Determine the (x, y) coordinate at the center of the cell enclosing the given text.  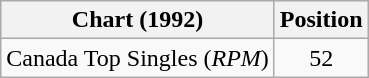
52 (321, 58)
Canada Top Singles (RPM) (138, 58)
Chart (1992) (138, 20)
Position (321, 20)
